Extract the [x, y] coordinate from the center of the cell holding the provided text.  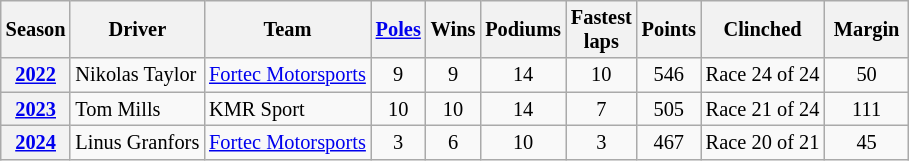
6 [454, 142]
467 [669, 142]
Wins [454, 29]
Team [288, 29]
Podiums [523, 29]
2023 [36, 109]
Clinched [762, 29]
505 [669, 109]
Linus Granfors [137, 142]
Fastest laps [602, 29]
45 [866, 142]
Poles [398, 29]
50 [866, 75]
Margin [866, 29]
Season [36, 29]
Nikolas Taylor [137, 75]
7 [602, 109]
2024 [36, 142]
Race 20 of 21 [762, 142]
Driver [137, 29]
Race 24 of 24 [762, 75]
Race 21 of 24 [762, 109]
Points [669, 29]
KMR Sport [288, 109]
2022 [36, 75]
Tom Mills [137, 109]
546 [669, 75]
111 [866, 109]
